Identify which cell holds the provided text, then report its (x, y) central coordinate. 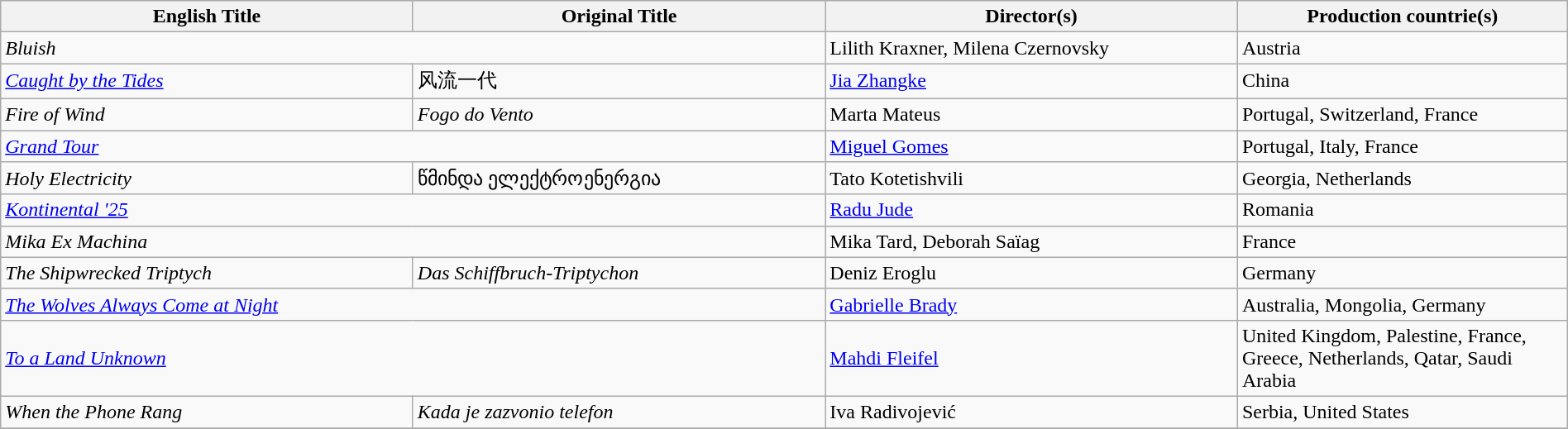
Iva Radivojević (1032, 412)
When the Phone Rang (207, 412)
The Wolves Always Come at Night (414, 304)
The Shipwrecked Triptych (207, 273)
Portugal, Italy, France (1403, 146)
Georgia, Netherlands (1403, 179)
To a Land Unknown (414, 358)
United Kingdom, Palestine, France, Greece, Netherlands, Qatar, Saudi Arabia (1403, 358)
Gabrielle Brady (1032, 304)
Fire of Wind (207, 114)
Kada je zazvonio telefon (619, 412)
Radu Jude (1032, 210)
Austria (1403, 48)
Holy Electricity (207, 179)
Australia, Mongolia, Germany (1403, 304)
English Title (207, 17)
Mahdi Fleifel (1032, 358)
China (1403, 81)
Das Schiffbruch-Triptychon (619, 273)
Germany (1403, 273)
Marta Mateus (1032, 114)
Director(s) (1032, 17)
Portugal, Switzerland, France (1403, 114)
风流一代 (619, 81)
France (1403, 241)
Original Title (619, 17)
Grand Tour (414, 146)
Mika Tard, Deborah Saïag (1032, 241)
Jia Zhangke (1032, 81)
Bluish (414, 48)
Fogo do Vento (619, 114)
Deniz Eroglu (1032, 273)
Mika Ex Machina (414, 241)
Lilith Kraxner, Milena Czernovsky (1032, 48)
წმინდა ელექტროენერგია (619, 179)
Kontinental '25 (414, 210)
Miguel Gomes (1032, 146)
Serbia, United States (1403, 412)
Romania (1403, 210)
Caught by the Tides (207, 81)
Production countrie(s) (1403, 17)
Tato Kotetishvili (1032, 179)
